Pinpoint the cell where the given text exists, returning its [X, Y] midpoint coordinate. 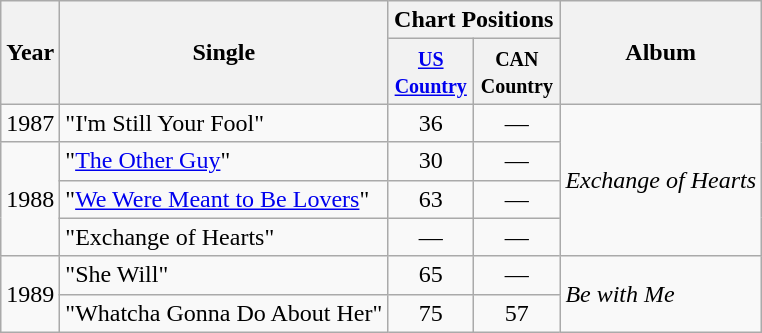
1989 [30, 294]
"She Will" [224, 275]
Be with Me [661, 294]
1987 [30, 123]
Exchange of Hearts [661, 180]
Chart Positions [474, 20]
"Exchange of Hearts" [224, 237]
"I'm Still Your Fool" [224, 123]
57 [517, 313]
30 [431, 161]
1988 [30, 199]
Year [30, 52]
US Country [431, 72]
"We Were Meant to Be Lovers" [224, 199]
65 [431, 275]
Single [224, 52]
CAN Country [517, 72]
75 [431, 313]
"Whatcha Gonna Do About Her" [224, 313]
63 [431, 199]
"The Other Guy" [224, 161]
36 [431, 123]
Album [661, 52]
